From the cell containing the given text, extract its center point as [X, Y] coordinate. 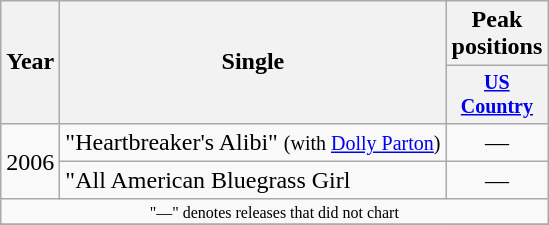
Single [253, 62]
2006 [30, 161]
"Heartbreaker's Alibi" (with Dolly Parton) [253, 142]
Year [30, 62]
Peak positions [497, 34]
"—" denotes releases that did not chart [274, 211]
"All American Bluegrass Girl [253, 180]
US Country [497, 94]
